From the cell containing the given text, extract its center point as [x, y] coordinate. 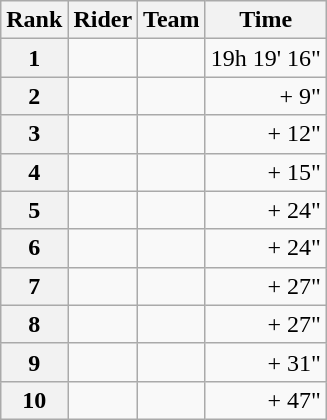
5 [34, 210]
Rider [103, 20]
Rank [34, 20]
+ 15" [266, 172]
7 [34, 286]
8 [34, 324]
10 [34, 400]
19h 19' 16" [266, 58]
+ 47" [266, 400]
Team [172, 20]
+ 12" [266, 134]
1 [34, 58]
2 [34, 96]
Time [266, 20]
9 [34, 362]
4 [34, 172]
6 [34, 248]
+ 31" [266, 362]
3 [34, 134]
+ 9" [266, 96]
